Provide the (X, Y) coordinate of the cell's center where the given text is located.  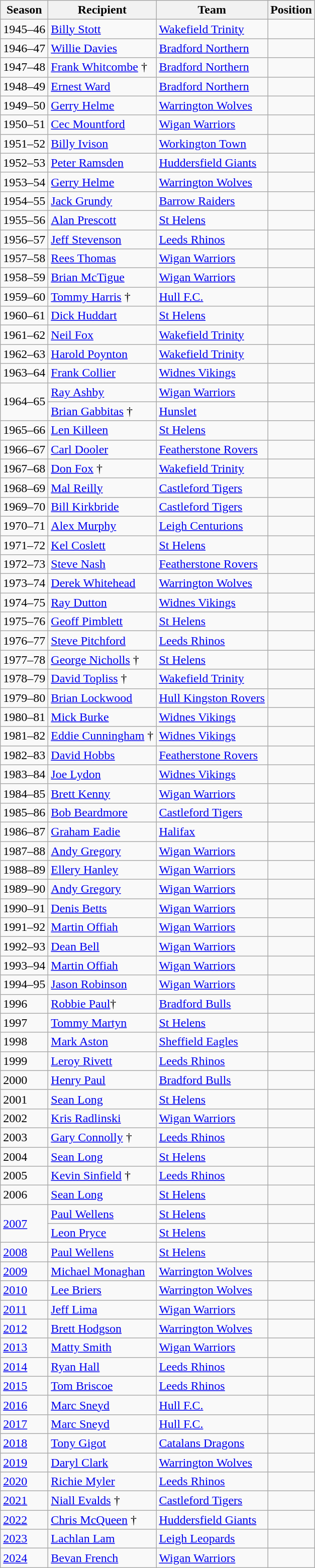
2018 (24, 1443)
2014 (24, 1367)
Ellery Hanley (102, 870)
Len Killeen (102, 430)
1991–92 (24, 927)
1975–76 (24, 622)
1947–48 (24, 67)
1973–74 (24, 583)
Frank Whitcombe † (102, 67)
2024 (24, 1558)
1984–85 (24, 793)
Peter Ramsden (102, 163)
2005 (24, 1176)
1953–54 (24, 182)
Workington Town (212, 144)
Tommy Harris † (102, 297)
1986–87 (24, 831)
Neil Fox (102, 335)
Geoff Pimblett (102, 622)
Jeff Lima (102, 1309)
1981–82 (24, 736)
1970–71 (24, 526)
Billy Stott (102, 29)
2020 (24, 1482)
2012 (24, 1329)
Dean Bell (102, 946)
Alex Murphy (102, 526)
Bill Kirkbride (102, 507)
1954–55 (24, 201)
Denis Betts (102, 908)
Catalans Dragons (212, 1443)
2015 (24, 1386)
1982–83 (24, 755)
Bevan French (102, 1558)
1971–72 (24, 545)
Matty Smith (102, 1348)
Brian McTigue (102, 278)
1957–58 (24, 259)
1965–66 (24, 430)
1996 (24, 1004)
1977–78 (24, 660)
2000 (24, 1080)
Ryan Hall (102, 1367)
1999 (24, 1061)
1959–60 (24, 297)
Kris Radlinski (102, 1118)
Gary Connolly † (102, 1137)
2004 (24, 1156)
Leigh Leopards (212, 1539)
Ray Ashby (102, 392)
Tommy Martyn (102, 1023)
2022 (24, 1520)
Leroy Rivett (102, 1061)
Recipient (102, 10)
Mick Burke (102, 717)
Don Fox † (102, 468)
1990–91 (24, 908)
Bob Beardmore (102, 812)
Richie Myler (102, 1482)
Brian Lockwood (102, 698)
1960–61 (24, 316)
Steve Pitchford (102, 641)
Leon Pryce (102, 1233)
1967–68 (24, 468)
Graham Eadie (102, 831)
Carl Dooler (102, 449)
Kevin Sinfield † (102, 1176)
Joe Lydon (102, 774)
2011 (24, 1309)
1988–89 (24, 870)
1952–53 (24, 163)
1950–51 (24, 125)
Henry Paul (102, 1080)
Alan Prescott (102, 220)
1983–84 (24, 774)
Lachlan Lam (102, 1539)
Rees Thomas (102, 259)
2017 (24, 1424)
Daryl Clark (102, 1463)
1969–70 (24, 507)
1945–46 (24, 29)
1994–95 (24, 985)
1964–65 (24, 402)
1948–49 (24, 86)
2009 (24, 1271)
2016 (24, 1405)
1962–63 (24, 354)
David Hobbs (102, 755)
Chris McQueen † (102, 1520)
1998 (24, 1042)
2013 (24, 1348)
Hunslet (212, 411)
Mark Aston (102, 1042)
Eddie Cunningham † (102, 736)
2007 (24, 1224)
1946–47 (24, 48)
Brett Hodgson (102, 1329)
2008 (24, 1252)
1979–80 (24, 698)
1955–56 (24, 220)
Cec Mountford (102, 125)
Harold Poynton (102, 354)
1987–88 (24, 851)
1978–79 (24, 679)
1951–52 (24, 144)
2023 (24, 1539)
1961–62 (24, 335)
1989–90 (24, 889)
2006 (24, 1195)
1956–57 (24, 239)
Position (291, 10)
Sheffield Eagles (212, 1042)
2010 (24, 1290)
1958–59 (24, 278)
Niall Evalds † (102, 1501)
Barrow Raiders (212, 201)
Jack Grundy (102, 201)
1974–75 (24, 602)
Kel Coslett (102, 545)
1966–67 (24, 449)
1972–73 (24, 564)
Ray Dutton (102, 602)
Halifax (212, 831)
1992–93 (24, 946)
Hull Kingston Rovers (212, 698)
1963–64 (24, 373)
1985–86 (24, 812)
Tony Gigot (102, 1443)
2003 (24, 1137)
George Nicholls † (102, 660)
Michael Monaghan (102, 1271)
1949–50 (24, 105)
Dick Huddart (102, 316)
Lee Briers (102, 1290)
Brett Kenny (102, 793)
1968–69 (24, 488)
David Topliss † (102, 679)
Season (24, 10)
Derek Whitehead (102, 583)
Brian Gabbitas † (102, 411)
Steve Nash (102, 564)
1976–77 (24, 641)
Tom Briscoe (102, 1386)
Mal Reilly (102, 488)
1993–94 (24, 966)
Jason Robinson (102, 985)
Team (212, 10)
Frank Collier (102, 373)
Ernest Ward (102, 86)
1980–81 (24, 717)
Willie Davies (102, 48)
2021 (24, 1501)
Leigh Centurions (212, 526)
2002 (24, 1118)
Jeff Stevenson (102, 239)
2019 (24, 1463)
1997 (24, 1023)
2001 (24, 1099)
Billy Ivison (102, 144)
Robbie Paul† (102, 1004)
